Determine the (x, y) coordinate at the center of the cell enclosing the given text.  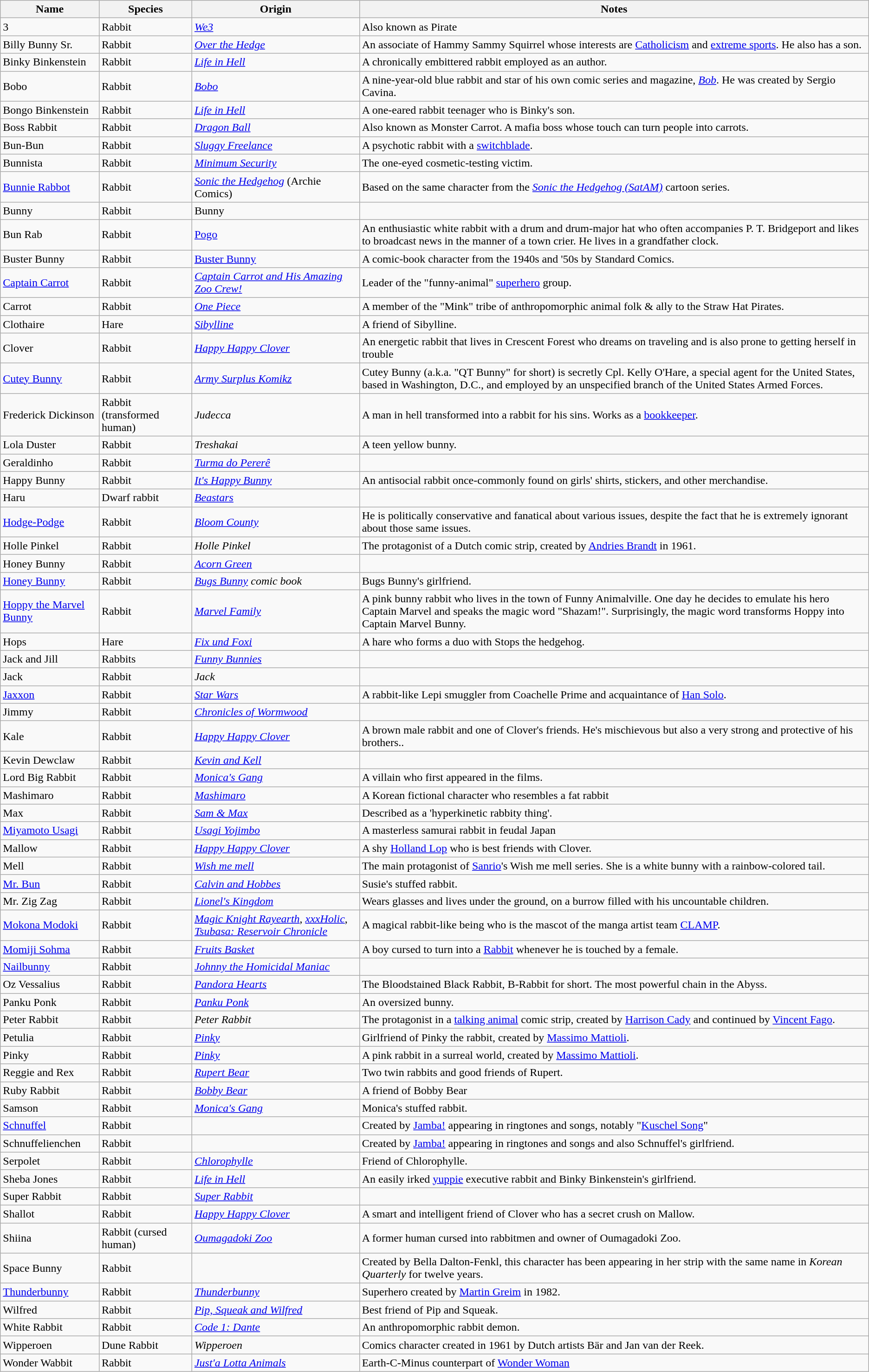
Sonic the Hedgehog (Archie Comics) (276, 187)
The Bloodstained Black Rabbit, B-Rabbit for short. The most powerful chain in the Abyss. (614, 985)
Bunnista (50, 163)
Reggie and Rex (50, 1073)
Hodge-Podge (50, 522)
Two twin rabbits and good friends of Rupert. (614, 1073)
Created by Bella Dalton-Fenkl, this character has been appearing in her strip with the same name in Korean Quarterly for twelve years. (614, 1269)
Bobby Bear (276, 1090)
An easily irked yuppie executive rabbit and Binky Binkenstein's girlfriend. (614, 1179)
Happy Bunny (50, 480)
Boss Rabbit (50, 128)
Calvin and Hobbes (276, 883)
Pogo (276, 235)
A smart and intelligent friend of Clover who has a secret crush on Mallow. (614, 1214)
Also known as Pirate (614, 27)
Kale (50, 736)
Mr. Zig Zag (50, 901)
Bugs Bunny's girlfriend. (614, 581)
Pip, Squeak and Wilfred (276, 1310)
White Rabbit (50, 1327)
Turma do Pererê (276, 463)
Haru (50, 498)
A man in hell transformed into a rabbit for his sins. Works as a bookkeeper. (614, 415)
Described as a 'hyperkinetic rabbity thing'. (614, 813)
Girlfriend of Pinky the rabbit, created by Massimo Mattioli. (614, 1037)
Susie's stuffed rabbit. (614, 883)
Mell (50, 866)
Pandora Hearts (276, 985)
A brown male rabbit and one of Clover's friends. He's mischievous but also a very strong and protective of his brothers.. (614, 736)
A friend of Bobby Bear (614, 1090)
Dune Rabbit (145, 1345)
Superhero created by Martin Greim in 1982. (614, 1292)
Hops (50, 642)
A pink rabbit in a surreal world, created by Massimo Mattioli. (614, 1055)
Bun Rab (50, 235)
Captain Carrot and His Amazing Zoo Crew! (276, 283)
Serpolet (50, 1161)
Bongo Binkenstein (50, 110)
Funny Bunnies (276, 659)
Friend of Chlorophylle. (614, 1161)
Acorn Green (276, 563)
Oumagadoki Zoo (276, 1238)
An associate of Hammy Sammy Squirrel whose interests are Catholicism and extreme sports. He also has a son. (614, 45)
Just'a Lotta Animals (276, 1363)
Rabbit (cursed human) (145, 1238)
A comic-book character from the 1940s and '50s by Standard Comics. (614, 258)
It's Happy Bunny (276, 480)
Lionel's Kingdom (276, 901)
Fix und Foxi (276, 642)
The protagonist of a Dutch comic strip, created by Andries Brandt in 1961. (614, 546)
A masterless samurai rabbit in feudal Japan (614, 831)
Geraldinho (50, 463)
Captain Carrot (50, 283)
Wish me mell (276, 866)
A boy cursed to turn into a Rabbit whenever he is touched by a female. (614, 949)
Army Surplus Komikz (276, 379)
One Piece (276, 307)
Mallow (50, 848)
A chronically embittered rabbit employed as an author. (614, 62)
Fruits Basket (276, 949)
Dragon Ball (276, 128)
A shy Holland Lop who is best friends with Clover. (614, 848)
Shiina (50, 1238)
The protagonist in a talking animal comic strip, created by Harrison Cady and continued by Vincent Fago. (614, 1020)
Kevin Dewclaw (50, 760)
Jack and Jill (50, 659)
Ruby Rabbit (50, 1090)
Bloom County (276, 522)
Rupert Bear (276, 1073)
Mokona Modoki (50, 925)
Nailbunny (50, 967)
Comics character created in 1961 by Dutch artists Bär and Jan van der Reek. (614, 1345)
Jaxxon (50, 695)
Usagi Yojimbo (276, 831)
Wilfred (50, 1310)
Schnuffelienchen (50, 1143)
Samson (50, 1108)
A rabbit-like Lepi smuggler from Coachelle Prime and acquaintance of Han Solo. (614, 695)
Rabbit (transformed human) (145, 415)
Clover (50, 348)
Species (145, 9)
Miyamoto Usagi (50, 831)
An anthropomorphic rabbit demon. (614, 1327)
Chlorophylle (276, 1161)
Rabbits (145, 659)
A teen yellow bunny. (614, 445)
Space Bunny (50, 1269)
A nine-year-old blue rabbit and star of his own comic series and magazine, Bob. He was created by Sergio Cavina. (614, 86)
He is politically conservative and fanatical about various issues, despite the fact that he is extremely ignorant about those same issues. (614, 522)
Over the Hedge (276, 45)
Monica's stuffed rabbit. (614, 1108)
Chronicles of Wormwood (276, 712)
A member of the "Mink" tribe of anthropomorphic animal folk & ally to the Straw Hat Pirates. (614, 307)
A psychotic rabbit with a switchblade. (614, 145)
Frederick Dickinson (50, 415)
Oz Vessalius (50, 985)
Kevin and Kell (276, 760)
Magic Knight Rayearth, xxxHolic, Tsubasa: Reservoir Chronicle (276, 925)
The one-eyed cosmetic-testing victim. (614, 163)
Beastars (276, 498)
Code 1: Dante (276, 1327)
Bugs Bunny comic book (276, 581)
Judecca (276, 415)
Dwarf rabbit (145, 498)
A hare who forms a duo with Stops the hedgehog. (614, 642)
Also known as Monster Carrot. A mafia boss whose touch can turn people into carrots. (614, 128)
Billy Bunny Sr. (50, 45)
Name (50, 9)
A villain who first appeared in the films. (614, 778)
A former human cursed into rabbitmen and owner of Oumagadoki Zoo. (614, 1238)
Best friend of Pip and Squeak. (614, 1310)
Wears glasses and lives under the ground, on a burrow filled with his uncountable children. (614, 901)
An energetic rabbit that lives in Crescent Forest who dreams on traveling and is also prone to getting herself in trouble (614, 348)
Bunnie Rabbot (50, 187)
Mr. Bun (50, 883)
A friend of Sibylline. (614, 324)
Schnuffel (50, 1126)
Based on the same character from the Sonic the Hedgehog (SatAM) cartoon series. (614, 187)
Sheba Jones (50, 1179)
Sibylline (276, 324)
Treshakai (276, 445)
Max (50, 813)
Sluggy Freelance (276, 145)
Bun-Bun (50, 145)
Lord Big Rabbit (50, 778)
Cutey Bunny (50, 379)
Origin (276, 9)
Notes (614, 9)
We3 (276, 27)
Jimmy (50, 712)
Wonder Wabbit (50, 1363)
The main protagonist of Sanrio's Wish me mell series. She is a white bunny with a rainbow-colored tail. (614, 866)
A magical rabbit-like being who is the mascot of the manga artist team CLAMP. (614, 925)
Petulia (50, 1037)
A Korean fictional character who resembles a fat rabbit (614, 795)
Johnny the Homicidal Maniac (276, 967)
Lola Duster (50, 445)
Momiji Sohma (50, 949)
Minimum Security (276, 163)
Shallot (50, 1214)
Carrot (50, 307)
An oversized bunny. (614, 1002)
Hoppy the Marvel Bunny (50, 611)
Clothaire (50, 324)
Earth-C-Minus counterpart of Wonder Woman (614, 1363)
Sam & Max (276, 813)
An antisocial rabbit once-commonly found on girls' shirts, stickers, and other merchandise. (614, 480)
Binky Binkenstein (50, 62)
A one-eared rabbit teenager who is Binky's son. (614, 110)
Star Wars (276, 695)
Created by Jamba! appearing in ringtones and songs and also Schnuffel's girlfriend. (614, 1143)
Created by Jamba! appearing in ringtones and songs, notably "Kuschel Song" (614, 1126)
Leader of the "funny-animal" superhero group. (614, 283)
3 (50, 27)
Marvel Family (276, 611)
